Output the [X, Y] coordinate of the center of the cell containing the given text.  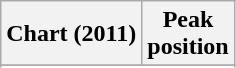
Peakposition [188, 34]
Chart (2011) [72, 34]
